Output the (x, y) coordinate of the center of the cell containing the given text.  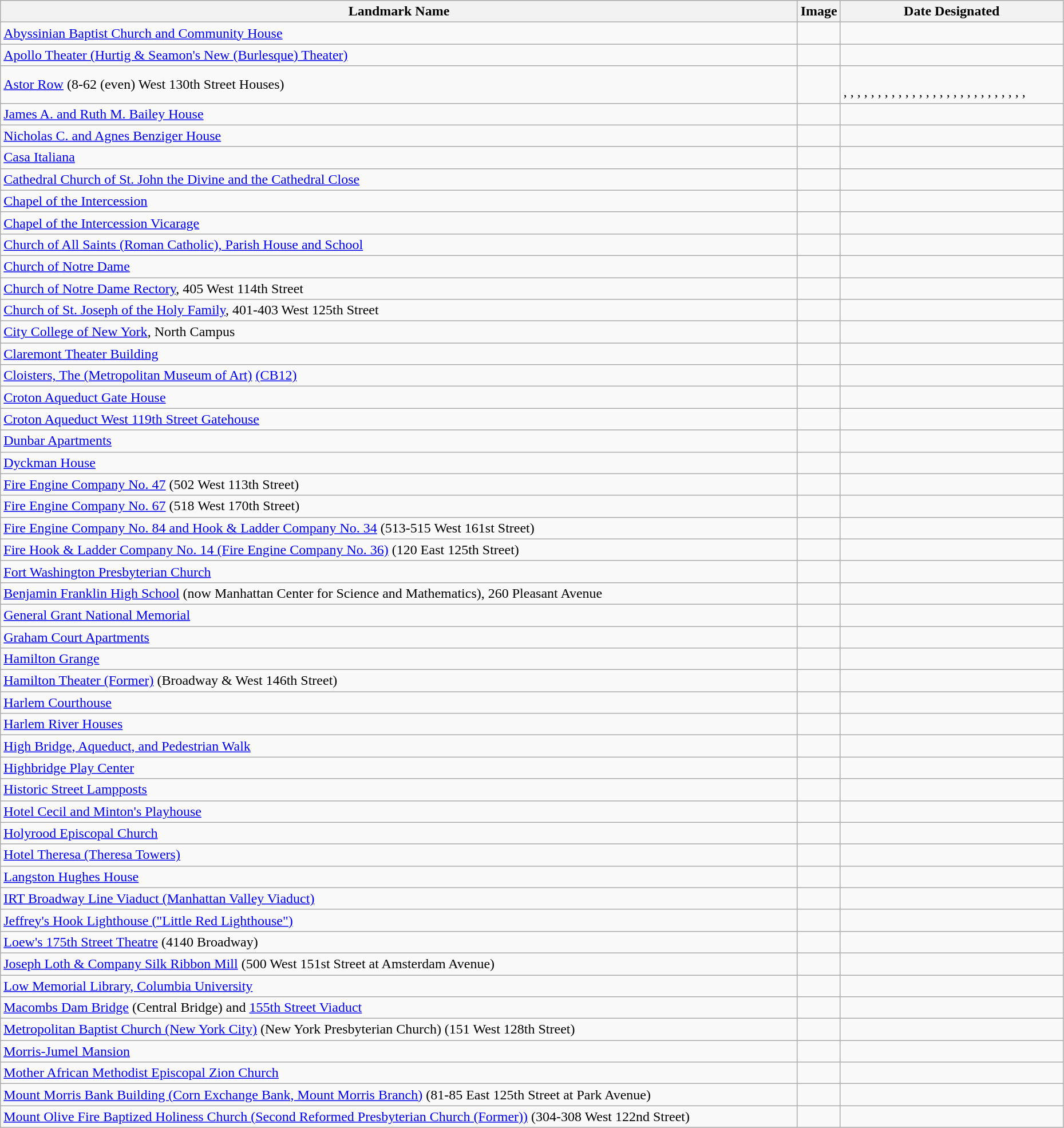
Cathedral Church of St. John the Divine and the Cathedral Close (399, 179)
Dunbar Apartments (399, 441)
Fire Engine Company No. 67 (518 West 170th Street) (399, 506)
Low Memorial Library, Columbia University (399, 985)
Morris-Jumel Mansion (399, 1051)
Harlem Courthouse (399, 703)
Apollo Theater (Hurtig & Seamon's New (Burlesque) Theater) (399, 55)
Church of All Saints (Roman Catholic), Parish House and School (399, 244)
James A. and Ruth M. Bailey House (399, 114)
IRT Broadway Line Viaduct (Manhattan Valley Viaduct) (399, 898)
Loew's 175th Street Theatre (4140 Broadway) (399, 942)
Metropolitan Baptist Church (New York City) (New York Presbyterian Church) (151 West 128th Street) (399, 1030)
Langston Hughes House (399, 877)
Benjamin Franklin High School (now Manhattan Center for Science and Mathematics), 260 Pleasant Avenue (399, 593)
Fire Hook & Ladder Company No. 14 (Fire Engine Company No. 36) (120 East 125th Street) (399, 550)
General Grant National Memorial (399, 615)
Chapel of the Intercession Vicarage (399, 223)
Hamilton Theater (Former) (Broadway & West 146th Street) (399, 681)
Abyssinian Baptist Church and Community House (399, 33)
Hotel Theresa (Theresa Towers) (399, 855)
Mount Olive Fire Baptized Holiness Church (Second Reformed Presbyterian Church (Former)) (304-308 West 122nd Street) (399, 1117)
Image (818, 11)
Graham Court Apartments (399, 637)
Dyckman House (399, 463)
Landmark Name (399, 11)
Fire Engine Company No. 84 and Hook & Ladder Company No. 34 (513-515 West 161st Street) (399, 528)
Hotel Cecil and Minton's Playhouse (399, 811)
High Bridge, Aqueduct, and Pedestrian Walk (399, 746)
Mother African Methodist Episcopal Zion Church (399, 1073)
Church of St. Joseph of the Holy Family, 401-403 West 125th Street (399, 310)
Fort Washington Presbyterian Church (399, 571)
City College of New York, North Campus (399, 332)
Fire Engine Company No. 47 (502 West 113th Street) (399, 484)
Historic Street Lampposts (399, 790)
Casa Italiana (399, 157)
Nicholas C. and Agnes Benziger House (399, 136)
Claremont Theater Building (399, 354)
Croton Aqueduct Gate House (399, 397)
Croton Aqueduct West 119th Street Gatehouse (399, 419)
Church of Notre Dame Rectory, 405 West 114th Street (399, 288)
Joseph Loth & Company Silk Ribbon Mill (500 West 151st Street at Amsterdam Avenue) (399, 964)
Mount Morris Bank Building (Corn Exchange Bank, Mount Morris Branch) (81-85 East 125th Street at Park Avenue) (399, 1095)
Highbridge Play Center (399, 768)
Date Designated (951, 11)
Chapel of the Intercession (399, 201)
Church of Notre Dame (399, 266)
Astor Row (8-62 (even) West 130th Street Houses) (399, 85)
, , , , , , , , , , , , , , , , , , , , , , , , , , , (951, 85)
Hamilton Grange (399, 659)
Cloisters, The (Metropolitan Museum of Art) (CB12) (399, 376)
Jeffrey's Hook Lighthouse ("Little Red Lighthouse") (399, 920)
Macombs Dam Bridge (Central Bridge) and 155th Street Viaduct (399, 1008)
Holyrood Episcopal Church (399, 833)
Harlem River Houses (399, 724)
